Detect which cell encompasses the target text, then output its [X, Y] center coordinate. 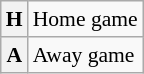
H [14, 19]
A [14, 55]
Home game [86, 19]
Away game [86, 55]
